Capture the cell that displays the provided text and extract its [X, Y] central coordinate. 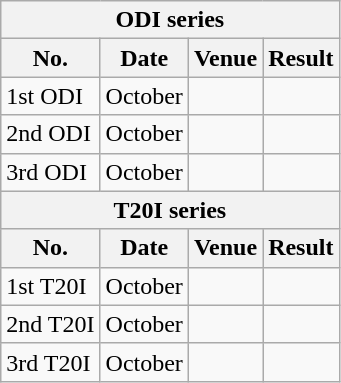
ODI series [170, 20]
1st T20I [50, 286]
2nd T20I [50, 324]
T20I series [170, 210]
3rd ODI [50, 172]
1st ODI [50, 96]
2nd ODI [50, 134]
3rd T20I [50, 362]
